Capture the cell that displays the provided text and extract its [x, y] central coordinate. 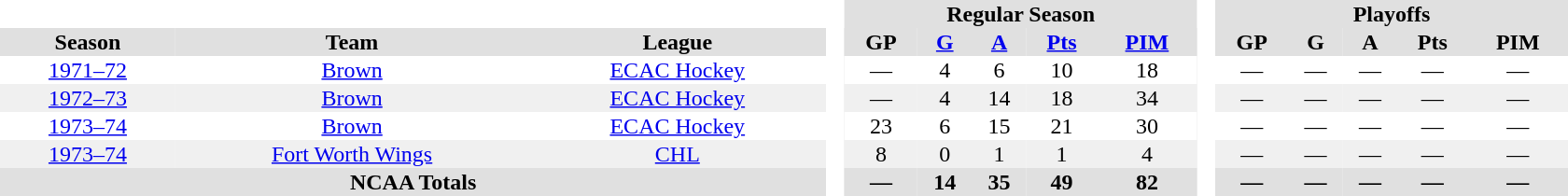
0 [945, 154]
10 [1062, 70]
35 [999, 182]
8 [881, 154]
Season [88, 42]
23 [881, 126]
82 [1146, 182]
34 [1146, 98]
CHL [678, 154]
15 [999, 126]
30 [1146, 126]
Fort Worth Wings [352, 154]
1972–73 [88, 98]
21 [1062, 126]
NCAA Totals [413, 182]
1971–72 [88, 70]
League [678, 42]
Regular Season [1021, 14]
Playoffs [1392, 14]
Team [352, 42]
49 [1062, 182]
